Identify which cell holds the provided text, then report its (x, y) central coordinate. 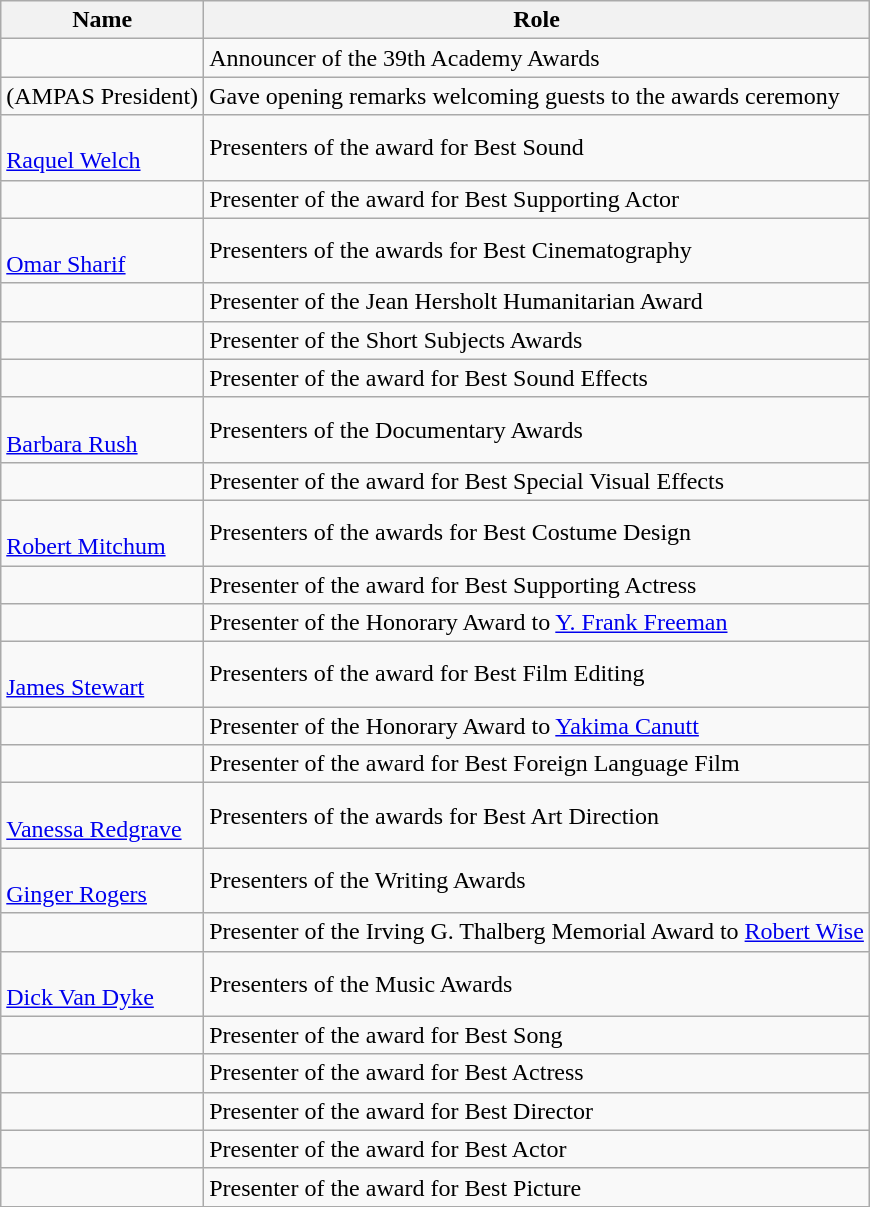
Presenter of the award for Best Song (537, 1035)
Presenters of the award for Best Sound (537, 148)
Presenter of the Irving G. Thalberg Memorial Award to Robert Wise (537, 932)
(AMPAS President) (102, 96)
Presenters of the awards for Best Art Direction (537, 816)
Presenters of the awards for Best Costume Design (537, 532)
Presenter of the award for Best Foreign Language Film (537, 764)
Name (102, 20)
Role (537, 20)
Presenters of the awards for Best Cinematography (537, 250)
Presenters of the Music Awards (537, 984)
Presenter of the Short Subjects Awards (537, 340)
Presenter of the Honorary Award to Yakima Canutt (537, 726)
Vanessa Redgrave (102, 816)
Presenter of the award for Best Special Visual Effects (537, 481)
Presenter of the Honorary Award to Y. Frank Freeman (537, 623)
Dick Van Dyke (102, 984)
Presenter of the award for Best Picture (537, 1187)
Omar Sharif (102, 250)
Robert Mitchum (102, 532)
Presenter of the award for Best Actress (537, 1073)
Presenter of the award for Best Director (537, 1111)
Gave opening remarks welcoming guests to the awards ceremony (537, 96)
Presenter of the award for Best Sound Effects (537, 378)
Presenter of the award for Best Supporting Actor (537, 199)
Presenter of the award for Best Supporting Actress (537, 585)
Presenters of the Documentary Awards (537, 430)
Announcer of the 39th Academy Awards (537, 58)
Presenter of the award for Best Actor (537, 1149)
Barbara Rush (102, 430)
James Stewart (102, 674)
Presenter of the Jean Hersholt Humanitarian Award (537, 302)
Presenters of the Writing Awards (537, 880)
Ginger Rogers (102, 880)
Raquel Welch (102, 148)
Presenters of the award for Best Film Editing (537, 674)
